Provide the [x, y] coordinate of the cell's center where the given text is located.  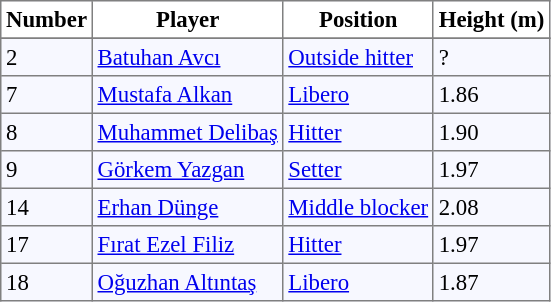
Setter [358, 170]
8 [47, 132]
Batuhan Avcı [188, 57]
Position [358, 20]
Height (m) [491, 20]
Outside hitter [358, 57]
Oğuzhan Altıntaş [188, 282]
2.08 [491, 207]
Görkem Yazgan [188, 170]
9 [47, 170]
Muhammet Delibaş [188, 132]
17 [47, 245]
Erhan Dünge [188, 207]
Mustafa Alkan [188, 95]
? [491, 57]
1.87 [491, 282]
18 [47, 282]
1.86 [491, 95]
Fırat Ezel Filiz [188, 245]
1.90 [491, 132]
Player [188, 20]
2 [47, 57]
14 [47, 207]
Middle blocker [358, 207]
Number [47, 20]
7 [47, 95]
